Locate the cell with the specified text and output its (X, Y) center coordinate. 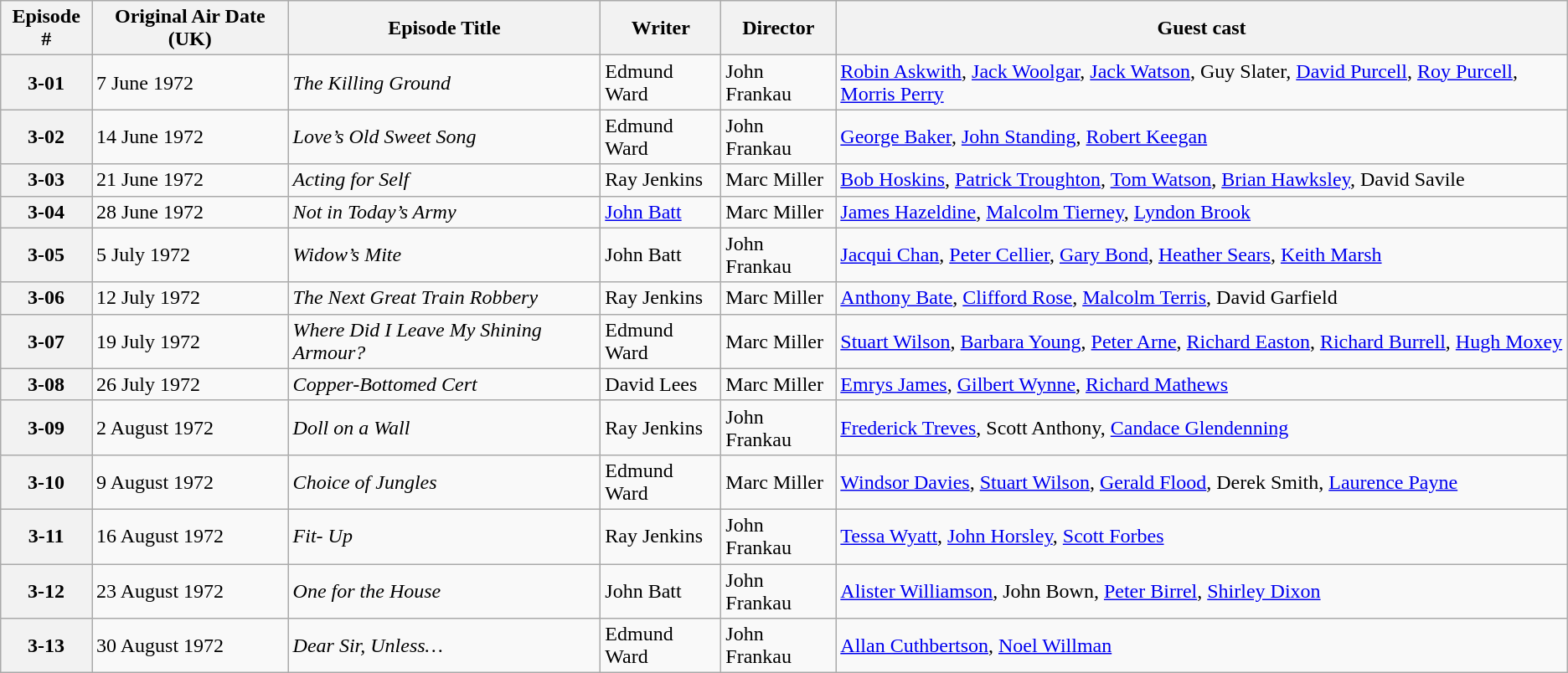
Windsor Davies, Stuart Wilson, Gerald Flood, Derek Smith, Laurence Payne (1201, 482)
Widow’s Mite (444, 254)
3-05 (47, 254)
19 July 1972 (191, 342)
3-11 (47, 536)
Anthony Bate, Clifford Rose, Malcolm Terris, David Garfield (1201, 298)
One for the House (444, 591)
3-01 (47, 82)
Bob Hoskins, Patrick Troughton, Tom Watson, Brian Hawksley, David Savile (1201, 180)
3-10 (47, 482)
3-02 (47, 137)
Frederick Treves, Scott Anthony, Candace Glendenning (1201, 427)
Copper-Bottomed Cert (444, 384)
3-06 (47, 298)
Stuart Wilson, Barbara Young, Peter Arne, Richard Easton, Richard Burrell, Hugh Moxey (1201, 342)
3-07 (47, 342)
Choice of Jungles (444, 482)
Alister Williamson, John Bown, Peter Birrel, Shirley Dixon (1201, 591)
Guest cast (1201, 28)
Original Air Date (UK) (191, 28)
3-09 (47, 427)
3-13 (47, 646)
The Next Great Train Robbery (444, 298)
12 July 1972 (191, 298)
Where Did I Leave My Shining Armour? (444, 342)
Jacqui Chan, Peter Cellier, Gary Bond, Heather Sears, Keith Marsh (1201, 254)
Emrys James, Gilbert Wynne, Richard Mathews (1201, 384)
28 June 1972 (191, 212)
Acting for Self (444, 180)
Tessa Wyatt, John Horsley, Scott Forbes (1201, 536)
2 August 1972 (191, 427)
14 June 1972 (191, 137)
Fit- Up (444, 536)
Doll on a Wall (444, 427)
George Baker, John Standing, Robert Keegan (1201, 137)
7 June 1972 (191, 82)
3-12 (47, 591)
3-04 (47, 212)
3-08 (47, 384)
30 August 1972 (191, 646)
David Lees (661, 384)
23 August 1972 (191, 591)
Love’s Old Sweet Song (444, 137)
21 June 1972 (191, 180)
Writer (661, 28)
16 August 1972 (191, 536)
5 July 1972 (191, 254)
Robin Askwith, Jack Woolgar, Jack Watson, Guy Slater, David Purcell, Roy Purcell, Morris Perry (1201, 82)
Dear Sir, Unless… (444, 646)
Episode Title (444, 28)
3-03 (47, 180)
26 July 1972 (191, 384)
Director (779, 28)
Not in Today’s Army (444, 212)
Episode # (47, 28)
Allan Cuthbertson, Noel Willman (1201, 646)
The Killing Ground (444, 82)
James Hazeldine, Malcolm Tierney, Lyndon Brook (1201, 212)
9 August 1972 (191, 482)
